Scan for the cell matching the given text and deliver its (x, y) coordinate at center. 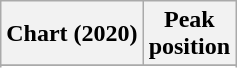
Peakposition (189, 34)
Chart (2020) (72, 34)
